Locate the cell with the specified text and output its (x, y) center coordinate. 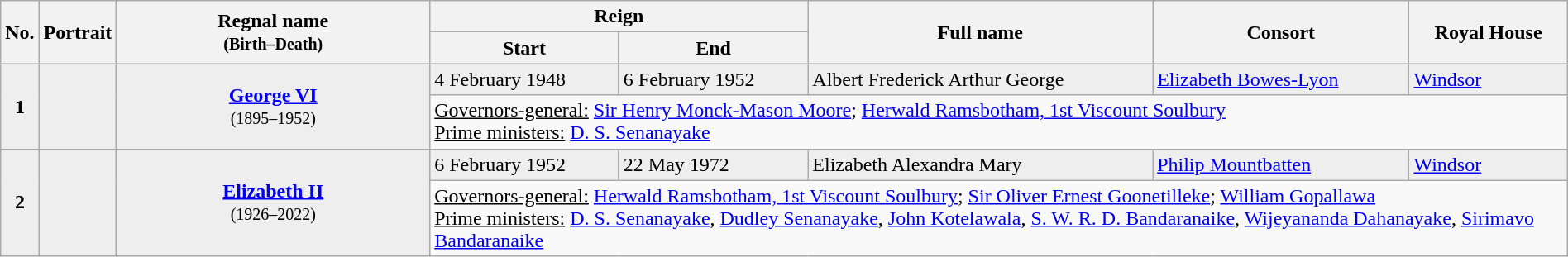
Portrait (78, 32)
Reign (619, 17)
Albert Frederick Arthur George (981, 79)
No. (20, 32)
George VI(1895–1952) (273, 106)
4 February 1948 (524, 79)
Elizabeth Bowes-Lyon (1281, 79)
2 (20, 202)
Philip Mountbatten (1281, 164)
End (713, 48)
Regnal name(Birth–Death) (273, 32)
Consort (1281, 32)
Start (524, 48)
1 (20, 106)
Elizabeth II(1926–2022) (273, 202)
22 May 1972 (713, 164)
Elizabeth Alexandra Mary (981, 164)
Governors-general: Sir Henry Monck-Mason Moore; Herwald Ramsbotham, 1st Viscount SoulburyPrime ministers: D. S. Senanayake (999, 122)
Full name (981, 32)
Royal House (1489, 32)
